Identify which cell holds the provided text, then report its (X, Y) central coordinate. 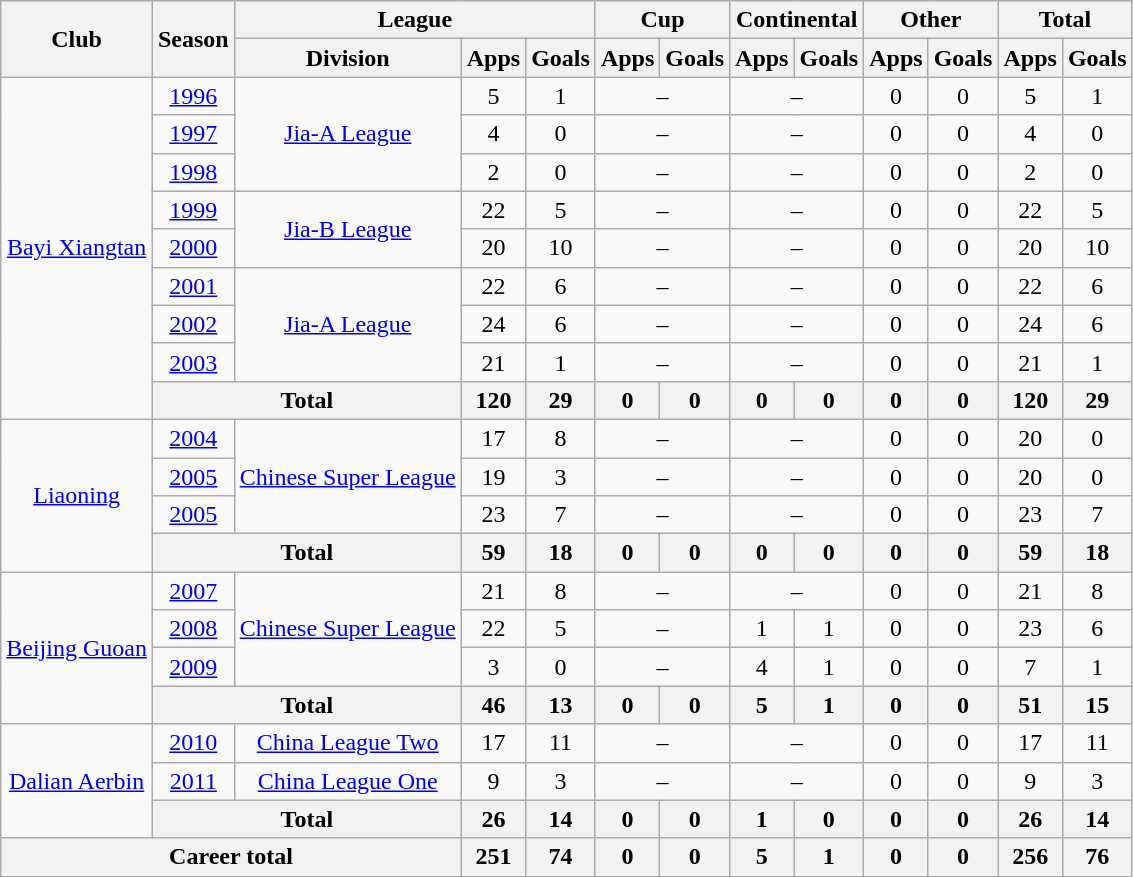
76 (1097, 857)
Division (348, 58)
1998 (193, 172)
Continental (797, 20)
2011 (193, 781)
Liaoning (77, 495)
China League Two (348, 743)
League (414, 20)
Season (193, 39)
2007 (193, 591)
2001 (193, 286)
Dalian Aerbin (77, 781)
256 (1030, 857)
251 (493, 857)
2004 (193, 438)
15 (1097, 705)
2003 (193, 362)
1999 (193, 210)
2009 (193, 667)
Bayi Xiangtan (77, 248)
1997 (193, 134)
Other (931, 20)
Cup (662, 20)
74 (561, 857)
1996 (193, 96)
2002 (193, 324)
19 (493, 477)
13 (561, 705)
2000 (193, 248)
Club (77, 39)
46 (493, 705)
2008 (193, 629)
51 (1030, 705)
Jia-B League (348, 229)
Career total (231, 857)
Beijing Guoan (77, 648)
China League One (348, 781)
2010 (193, 743)
